Output the [x, y] coordinate of the center of the cell containing the given text.  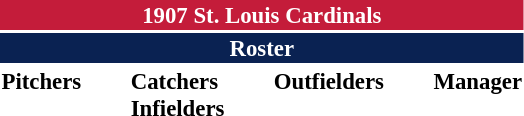
1907 St. Louis Cardinals [262, 15]
Roster [262, 48]
